From the cell containing the given text, extract its center point as (X, Y) coordinate. 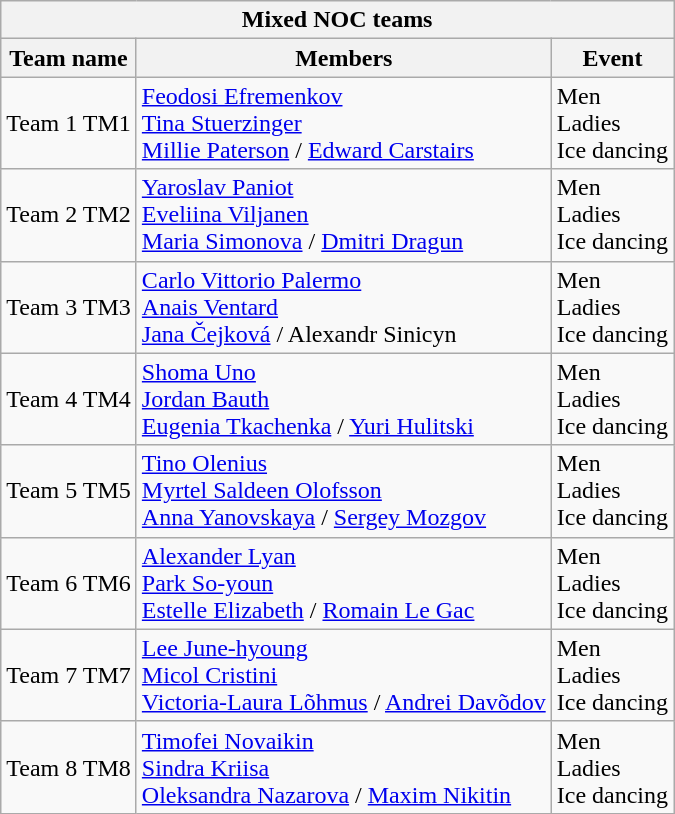
Event (612, 58)
Feodosi Efremenkov Tina Stuerzinger Millie Paterson / Edward Carstairs (344, 123)
Team name (69, 58)
Team 7 TM7 (69, 675)
Carlo Vittorio Palermo Anais Ventard Jana Čejková / Alexandr Sinicyn (344, 307)
Timofei Novaikin Sindra Kriisa Oleksandra Nazarova / Maxim Nikitin (344, 767)
Team 8 TM8 (69, 767)
Alexander Lyan Park So-youn Estelle Elizabeth / Romain Le Gac (344, 583)
Team 6 TM6 (69, 583)
Team 1 TM1 (69, 123)
Yaroslav Paniot Eveliina Viljanen Maria Simonova / Dmitri Dragun (344, 215)
Team 5 TM5 (69, 491)
Shoma Uno Jordan Bauth Eugenia Tkachenka / Yuri Hulitski (344, 399)
Members (344, 58)
Mixed NOC teams (338, 20)
Team 3 TM3 (69, 307)
Team 4 TM4 (69, 399)
Team 2 TM2 (69, 215)
Tino Olenius Myrtel Saldeen Olofsson Anna Yanovskaya / Sergey Mozgov (344, 491)
Lee June-hyoung Micol Cristini Victoria-Laura Lõhmus / Andrei Davõdov (344, 675)
